Find where the given text appears and provide that cell's center as (x, y) coordinate. 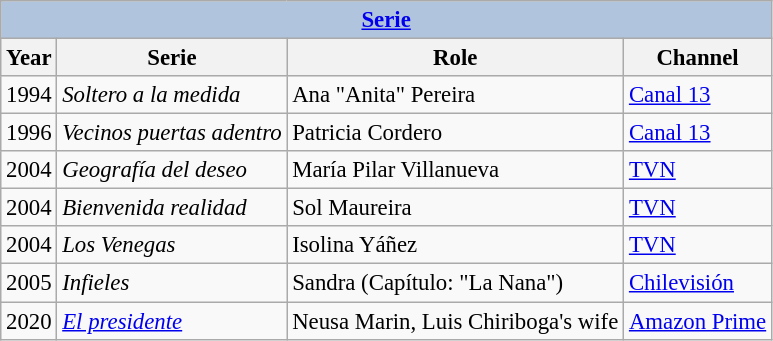
Bienvenida realidad (172, 208)
1996 (29, 133)
Chilevisión (698, 283)
Sol Maureira (456, 208)
2020 (29, 321)
Neusa Marin, Luis Chiriboga's wife (456, 321)
Vecinos puertas adentro (172, 133)
Los Venegas (172, 245)
Amazon Prime (698, 321)
Isolina Yáñez (456, 245)
El presidente (172, 321)
Geografía del deseo (172, 170)
Sandra (Capítulo: "La Nana") (456, 283)
1994 (29, 95)
Channel (698, 58)
Infieles (172, 283)
2005 (29, 283)
Year (29, 58)
María Pilar Villanueva (456, 170)
Role (456, 58)
Ana "Anita" Pereira (456, 95)
Soltero a la medida (172, 95)
Patricia Cordero (456, 133)
